Return the (x, y) coordinate for the center point of the cell that contains the specified text.  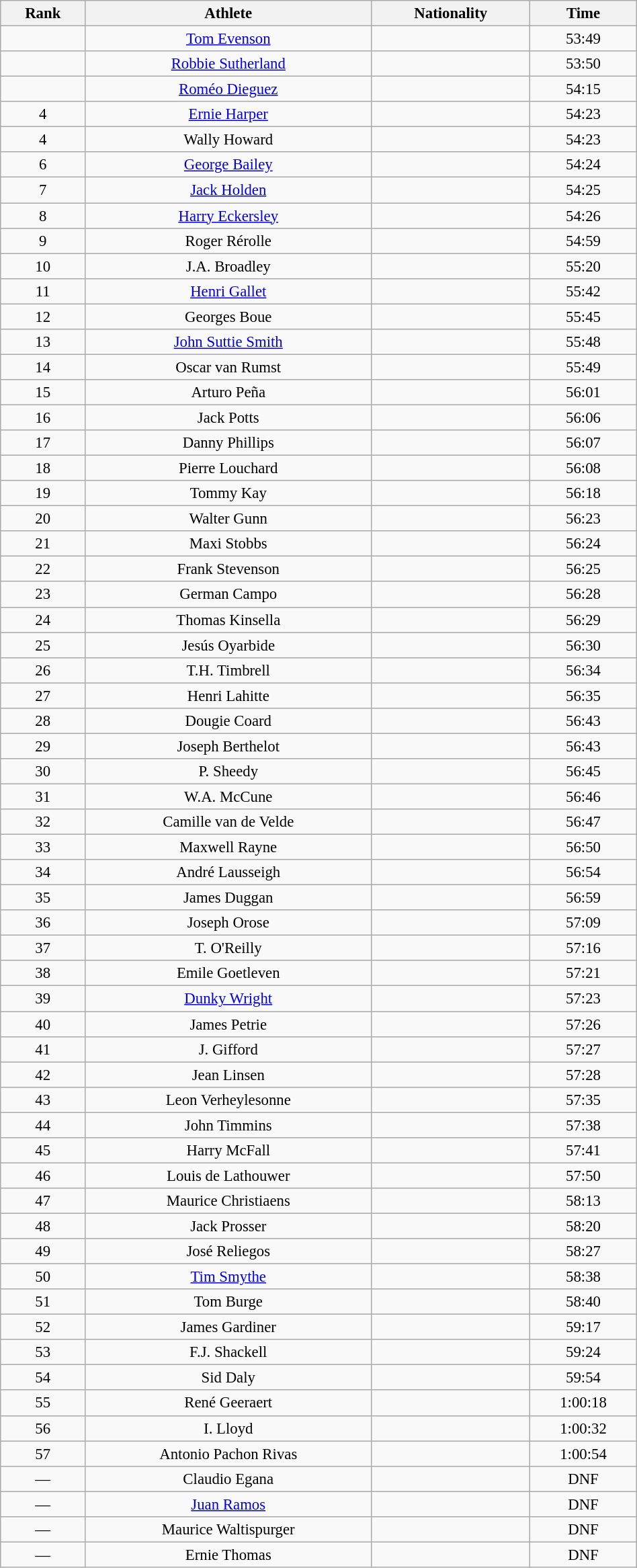
Juan Ramos (228, 1504)
55:42 (583, 291)
Ernie Thomas (228, 1555)
37 (43, 948)
Pierre Louchard (228, 468)
55:20 (583, 266)
54:25 (583, 190)
56:50 (583, 848)
42 (43, 1075)
Ernie Harper (228, 114)
57:23 (583, 999)
57:27 (583, 1049)
Jack Potts (228, 417)
56:30 (583, 645)
Henri Lahitte (228, 696)
55 (43, 1403)
40 (43, 1024)
56:54 (583, 872)
Joseph Orose (228, 923)
Robbie Sutherland (228, 64)
55:49 (583, 367)
Jesús Oyarbide (228, 645)
13 (43, 342)
56:59 (583, 898)
Emile Goetleven (228, 974)
56:23 (583, 519)
9 (43, 241)
17 (43, 443)
59:54 (583, 1378)
Nationality (451, 13)
58:20 (583, 1226)
24 (43, 620)
George Bailey (228, 165)
54:15 (583, 89)
James Petrie (228, 1024)
I. Lloyd (228, 1428)
57:21 (583, 974)
43 (43, 1100)
André Lausseigh (228, 872)
48 (43, 1226)
51 (43, 1302)
27 (43, 696)
54:24 (583, 165)
Danny Phillips (228, 443)
Sid Daly (228, 1378)
56:34 (583, 670)
55:45 (583, 317)
1:00:32 (583, 1428)
32 (43, 822)
18 (43, 468)
7 (43, 190)
56:29 (583, 620)
John Suttie Smith (228, 342)
Maurice Waltispurger (228, 1530)
14 (43, 367)
Harry McFall (228, 1151)
Dougie Coard (228, 721)
Rank (43, 13)
58:13 (583, 1201)
Georges Boue (228, 317)
Camille van de Velde (228, 822)
56:28 (583, 595)
53:50 (583, 64)
Walter Gunn (228, 519)
Wally Howard (228, 140)
Maxi Stobbs (228, 544)
Maurice Christiaens (228, 1201)
Roger Rérolle (228, 241)
56:07 (583, 443)
John Timmins (228, 1125)
50 (43, 1277)
56:08 (583, 468)
Jean Linsen (228, 1075)
Tommy Kay (228, 493)
11 (43, 291)
Louis de Lathouwer (228, 1175)
23 (43, 595)
12 (43, 317)
1:00:18 (583, 1403)
Frank Stevenson (228, 569)
19 (43, 493)
James Duggan (228, 898)
30 (43, 772)
49 (43, 1251)
Claudio Egana (228, 1479)
T.H. Timbrell (228, 670)
57:35 (583, 1100)
28 (43, 721)
Maxwell Rayne (228, 848)
56:24 (583, 544)
57:38 (583, 1125)
58:27 (583, 1251)
René Geeraert (228, 1403)
33 (43, 848)
8 (43, 216)
53 (43, 1352)
54 (43, 1378)
22 (43, 569)
Oscar van Rumst (228, 367)
45 (43, 1151)
47 (43, 1201)
1:00:54 (583, 1454)
56:45 (583, 772)
Arturo Peña (228, 393)
Jack Holden (228, 190)
F.J. Shackell (228, 1352)
57:28 (583, 1075)
Athlete (228, 13)
29 (43, 746)
38 (43, 974)
58:38 (583, 1277)
Tim Smythe (228, 1277)
59:17 (583, 1327)
21 (43, 544)
52 (43, 1327)
56:46 (583, 796)
36 (43, 923)
46 (43, 1175)
54:26 (583, 216)
German Campo (228, 595)
Thomas Kinsella (228, 620)
41 (43, 1049)
44 (43, 1125)
Leon Verheylesonne (228, 1100)
55:48 (583, 342)
58:40 (583, 1302)
25 (43, 645)
Dunky Wright (228, 999)
26 (43, 670)
16 (43, 417)
Tom Burge (228, 1302)
56:01 (583, 393)
Harry Eckersley (228, 216)
56 (43, 1428)
56:25 (583, 569)
T. O'Reilly (228, 948)
10 (43, 266)
56:06 (583, 417)
José Reliegos (228, 1251)
James Gardiner (228, 1327)
34 (43, 872)
59:24 (583, 1352)
54:59 (583, 241)
53:49 (583, 39)
P. Sheedy (228, 772)
Antonio Pachon Rivas (228, 1454)
57:26 (583, 1024)
39 (43, 999)
Henri Gallet (228, 291)
W.A. McCune (228, 796)
Roméo Dieguez (228, 89)
Tom Evenson (228, 39)
15 (43, 393)
J.A. Broadley (228, 266)
57:16 (583, 948)
57 (43, 1454)
57:41 (583, 1151)
Joseph Berthelot (228, 746)
56:47 (583, 822)
6 (43, 165)
31 (43, 796)
57:50 (583, 1175)
56:18 (583, 493)
57:09 (583, 923)
20 (43, 519)
56:35 (583, 696)
Jack Prosser (228, 1226)
Time (583, 13)
J. Gifford (228, 1049)
35 (43, 898)
